Return [X, Y] of the center of cell containing provided text 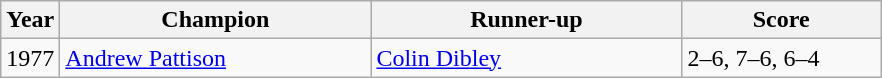
Andrew Pattison [216, 58]
1977 [30, 58]
2–6, 7–6, 6–4 [782, 58]
Runner-up [526, 20]
Score [782, 20]
Colin Dibley [526, 58]
Year [30, 20]
Champion [216, 20]
